Return (X, Y) of the center of cell containing provided text 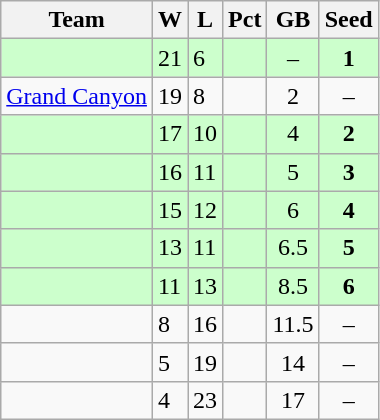
Seed (348, 20)
Pct (245, 20)
3 (348, 172)
14 (293, 362)
Grand Canyon (77, 96)
GB (293, 20)
23 (206, 400)
10 (206, 134)
15 (170, 210)
L (206, 20)
21 (170, 58)
11.5 (293, 324)
Team (77, 20)
12 (206, 210)
W (170, 20)
6.5 (293, 248)
1 (348, 58)
8.5 (293, 286)
